Scan for the cell matching the given text and deliver its [X, Y] coordinate at center. 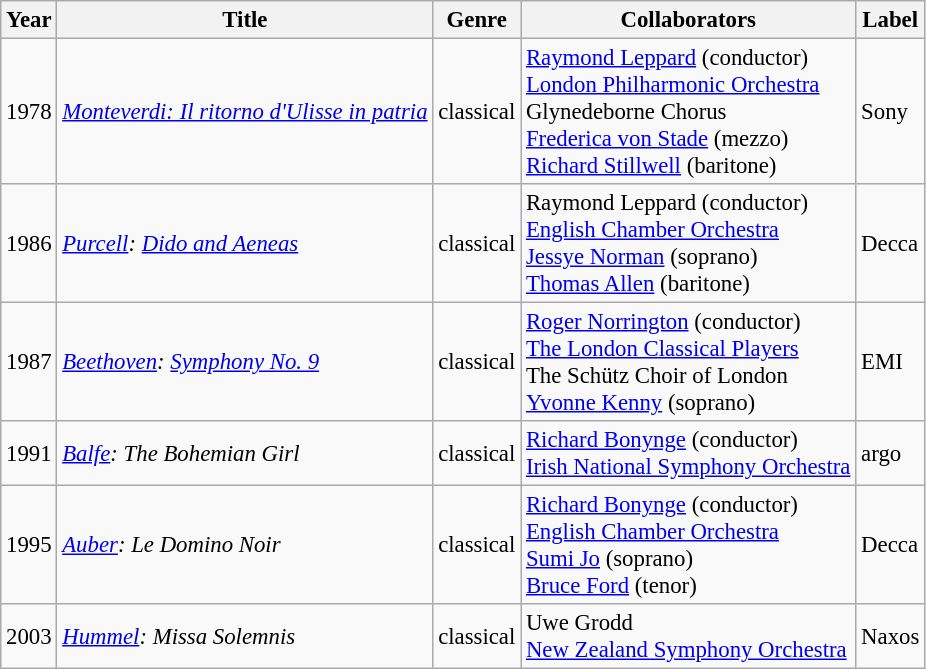
1987 [29, 362]
Balfe: The Bohemian Girl [245, 454]
EMI [890, 362]
Naxos [890, 636]
Hummel: Missa Solemnis [245, 636]
Genre [477, 20]
Year [29, 20]
Roger Norrington (conductor)The London Classical PlayersThe Schütz Choir of LondonYvonne Kenny (soprano) [688, 362]
Richard Bonynge (conductor) English Chamber OrchestraSumi Jo (soprano)Bruce Ford (tenor) [688, 546]
Label [890, 20]
1991 [29, 454]
argo [890, 454]
Collaborators [688, 20]
Beethoven: Symphony No. 9 [245, 362]
Raymond Leppard (conductor)London Philharmonic OrchestraGlynedeborne ChorusFrederica von Stade (mezzo)Richard Stillwell (baritone) [688, 112]
2003 [29, 636]
1978 [29, 112]
Monteverdi: Il ritorno d'Ulisse in patria [245, 112]
Richard Bonynge (conductor) Irish National Symphony Orchestra [688, 454]
Auber: Le Domino Noir [245, 546]
1995 [29, 546]
Uwe Grodd New Zealand Symphony Orchestra [688, 636]
1986 [29, 244]
Sony [890, 112]
Purcell: Dido and Aeneas [245, 244]
Raymond Leppard (conductor)English Chamber OrchestraJessye Norman (soprano)Thomas Allen (baritone) [688, 244]
Title [245, 20]
